Extract the [X, Y] coordinate from the center of the cell holding the provided text.  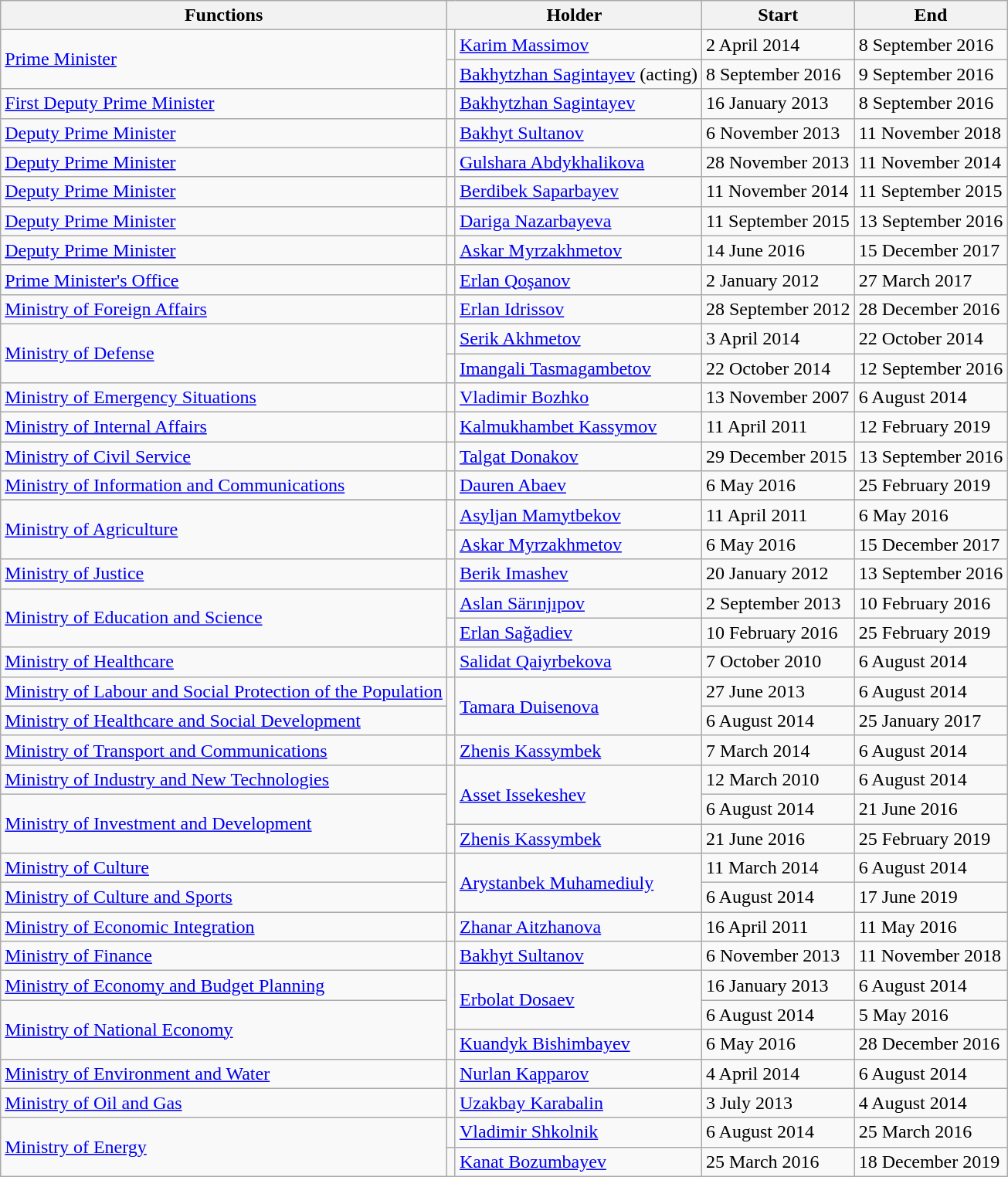
11 March 2014 [778, 868]
12 September 2016 [931, 368]
Erlan Idrissov [578, 309]
2 April 2014 [778, 45]
Ministry of Culture and Sports [224, 897]
25 January 2017 [931, 721]
Ministry of Energy [224, 1147]
Ministry of Emergency Situations [224, 398]
Kalmukhambet Kassymov [578, 427]
27 March 2017 [931, 280]
7 March 2014 [778, 750]
Prime Minister [224, 59]
Ministry of Oil and Gas [224, 1103]
16 April 2011 [778, 927]
3 July 2013 [778, 1103]
17 June 2019 [931, 897]
Ministry of Transport and Communications [224, 750]
Asyljan Mamytbekov [578, 515]
11 May 2016 [931, 927]
Arystanbek Muhamediuly [578, 883]
9 September 2016 [931, 74]
Ministry of Economy and Budget Planning [224, 985]
18 December 2019 [931, 1162]
Karim Massimov [578, 45]
Serik Akhmetov [578, 338]
Ministry of Agriculture [224, 530]
Ministry of Healthcare and Social Development [224, 721]
Asset Issekeshev [578, 794]
Ministry of Justice [224, 574]
Aslan Särınjıpov [578, 603]
Ministry of National Economy [224, 1029]
First Deputy Prime Minister [224, 103]
12 March 2010 [778, 779]
Ministry of Foreign Affairs [224, 309]
Dauren Abaev [578, 486]
14 June 2016 [778, 250]
28 November 2013 [778, 162]
Zhanar Aitzhanova [578, 927]
Ministry of Culture [224, 868]
Ministry of Labour and Social Protection of the Population [224, 691]
Berik Imashev [578, 574]
Berdibek Saparbayev [578, 192]
Erlan Sağadiev [578, 633]
28 September 2012 [778, 309]
12 February 2019 [931, 427]
27 June 2013 [778, 691]
5 May 2016 [931, 1015]
7 October 2010 [778, 662]
Functions [224, 15]
Ministry of Civil Service [224, 456]
Start [778, 15]
Imangali Tasmagambetov [578, 368]
Erlan Qoşanov [578, 280]
Ministry of Investment and Development [224, 823]
Dariga Nazarbayeva [578, 221]
Salidat Qaiyrbekova [578, 662]
13 November 2007 [778, 398]
Ministry of Healthcare [224, 662]
2 September 2013 [778, 603]
Erbolat Dosaev [578, 1000]
Ministry of Information and Communications [224, 486]
End [931, 15]
Ministry of Education and Science [224, 618]
Ministry of Defense [224, 353]
Bakhytzhan Sagintayev (acting) [578, 74]
4 August 2014 [931, 1103]
Bakhytzhan Sagintayev [578, 103]
Vladimir Bozhko [578, 398]
Prime Minister's Office [224, 280]
Ministry of Environment and Water [224, 1074]
Ministry of Internal Affairs [224, 427]
Ministry of Finance [224, 956]
Kuandyk Bishimbayev [578, 1044]
Holder [574, 15]
20 January 2012 [778, 574]
Gulshara Abdykhalikova [578, 162]
Uzakbay Karabalin [578, 1103]
3 April 2014 [778, 338]
2 January 2012 [778, 280]
Vladimir Shkolnik [578, 1132]
Ministry of Industry and New Technologies [224, 779]
Kanat Bozumbayev [578, 1162]
4 April 2014 [778, 1074]
Talgat Donakov [578, 456]
29 December 2015 [778, 456]
Tamara Duisenova [578, 706]
Ministry of Economic Integration [224, 927]
Nurlan Kapparov [578, 1074]
